Determine the [X, Y] coordinate at the center of the cell enclosing the given text.  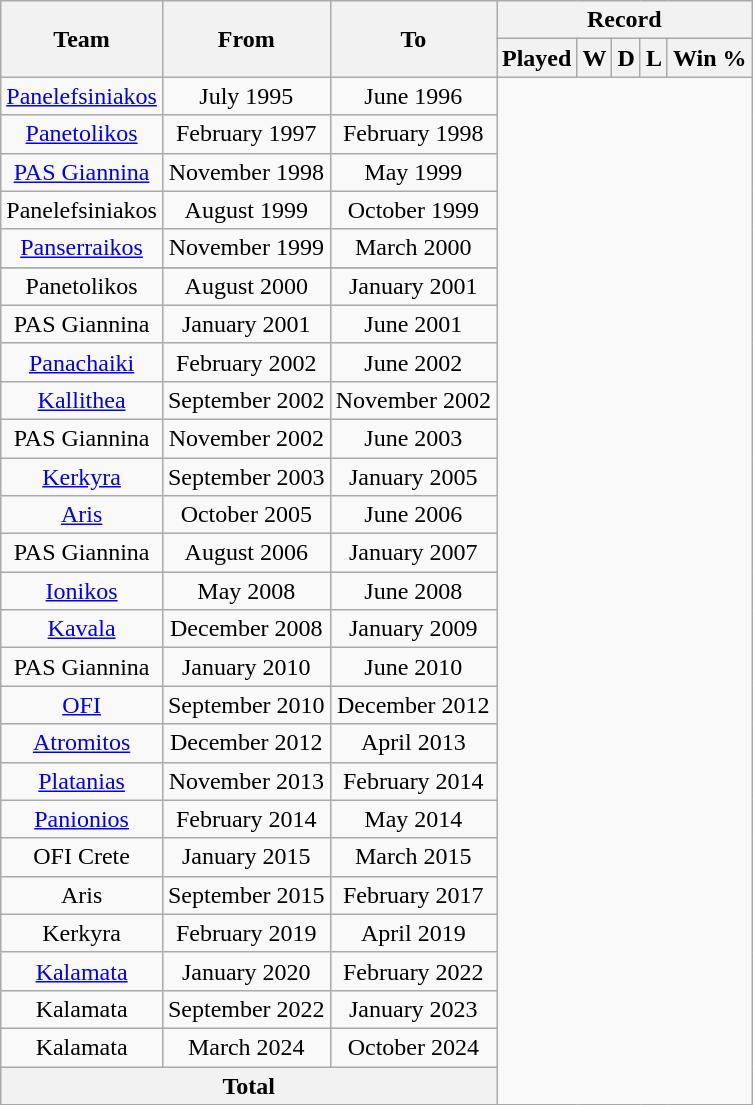
Win % [710, 58]
Kavala [82, 629]
January 2020 [246, 971]
February 2017 [413, 895]
OFI [82, 705]
February 2022 [413, 971]
July 1995 [246, 96]
Kallithea [82, 400]
January 2007 [413, 553]
Panserraikos [82, 248]
Platanias [82, 781]
October 2024 [413, 1047]
November 1998 [246, 172]
September 2010 [246, 705]
June 2010 [413, 667]
January 2015 [246, 857]
March 2000 [413, 248]
June 2008 [413, 591]
February 2002 [246, 362]
March 2015 [413, 857]
November 2013 [246, 781]
January 2009 [413, 629]
August 2000 [246, 286]
August 2006 [246, 553]
January 2023 [413, 1009]
Panachaiki [82, 362]
January 2005 [413, 477]
To [413, 39]
September 2022 [246, 1009]
June 2006 [413, 515]
Panionios [82, 819]
D [626, 58]
October 1999 [413, 210]
October 2005 [246, 515]
December 2008 [246, 629]
Ionikos [82, 591]
Atromitos [82, 743]
August 1999 [246, 210]
June 2001 [413, 324]
April 2013 [413, 743]
September 2003 [246, 477]
February 1998 [413, 134]
OFI Crete [82, 857]
June 2003 [413, 438]
September 2002 [246, 400]
Total [249, 1085]
November 1999 [246, 248]
March 2024 [246, 1047]
May 2008 [246, 591]
June 2002 [413, 362]
May 1999 [413, 172]
February 1997 [246, 134]
L [654, 58]
April 2019 [413, 933]
September 2015 [246, 895]
Team [82, 39]
Played [536, 58]
June 1996 [413, 96]
From [246, 39]
W [594, 58]
May 2014 [413, 819]
February 2019 [246, 933]
Record [624, 20]
January 2010 [246, 667]
